For the text-containing cell, return its midpoint in (X, Y) coordinate format. 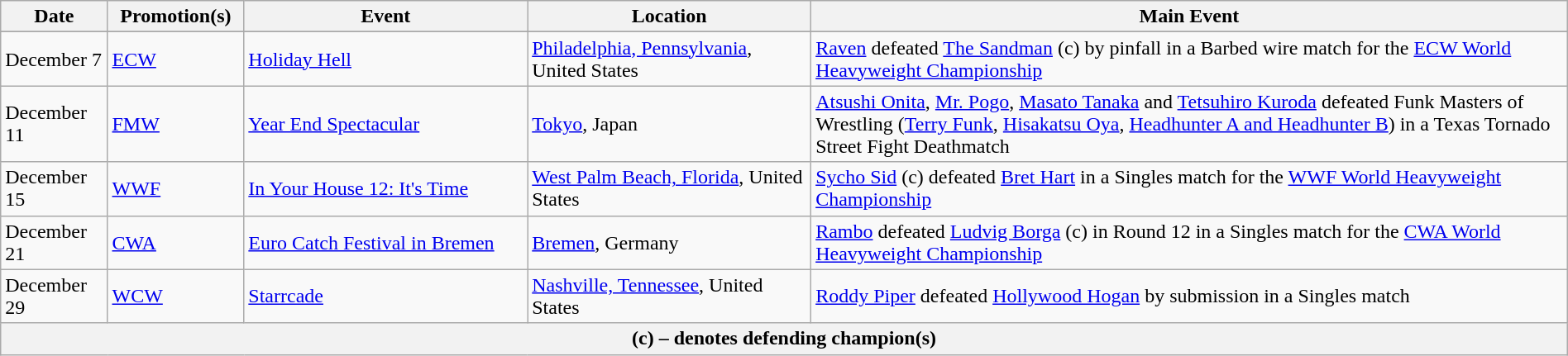
Main Event (1189, 17)
Holiday Hell (385, 59)
Location (670, 17)
Starrcade (385, 296)
December 7 (55, 59)
Sycho Sid (c) defeated Bret Hart in a Singles match for the WWF World Heavyweight Championship (1189, 188)
Nashville, Tennessee, United States (670, 296)
December 11 (55, 124)
Roddy Piper defeated Hollywood Hogan by submission in a Singles match (1189, 296)
Tokyo, Japan (670, 124)
Raven defeated The Sandman (c) by pinfall in a Barbed wire match for the ECW World Heavyweight Championship (1189, 59)
Year End Spectacular (385, 124)
(c) – denotes defending champion(s) (784, 339)
In Your House 12: It's Time (385, 188)
ECW (175, 59)
Promotion(s) (175, 17)
WCW (175, 296)
Rambo defeated Ludvig Borga (c) in Round 12 in a Singles match for the CWA World Heavyweight Championship (1189, 243)
December 21 (55, 243)
Date (55, 17)
West Palm Beach, Florida, United States (670, 188)
Event (385, 17)
Euro Catch Festival in Bremen (385, 243)
Bremen, Germany (670, 243)
December 15 (55, 188)
Philadelphia, Pennsylvania, United States (670, 59)
December 29 (55, 296)
FMW (175, 124)
WWF (175, 188)
CWA (175, 243)
